Capture the cell that displays the provided text and extract its [X, Y] central coordinate. 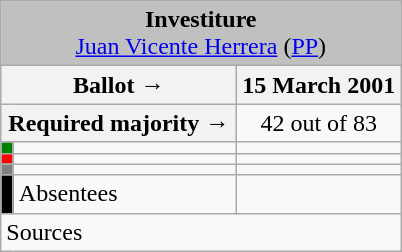
Absentees [125, 194]
Required majority → [119, 123]
InvestitureJuan Vicente Herrera (PP) [201, 34]
Sources [201, 232]
42 out of 83 [319, 123]
Ballot → [119, 85]
15 March 2001 [319, 85]
